Find where the given text appears and provide that cell's center as (X, Y) coordinate. 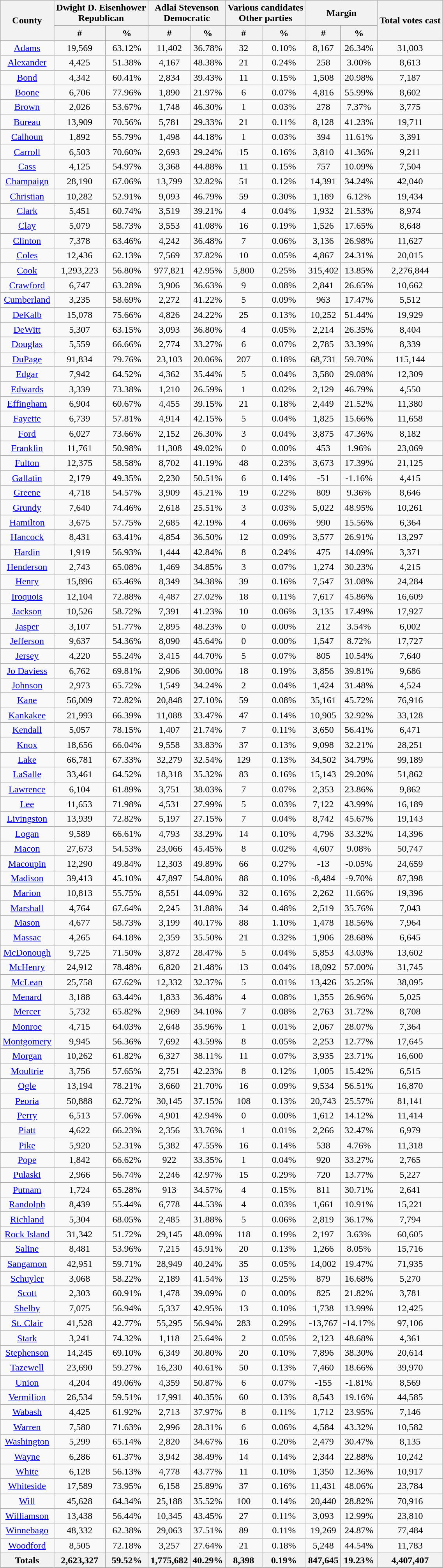
54.97% (127, 166)
Jersey (27, 656)
Brown (27, 107)
6,128 (79, 1471)
6,515 (410, 1071)
5,299 (79, 1442)
43.77% (208, 1471)
Lake (27, 760)
29.24% (208, 152)
45,628 (79, 1501)
6,739 (79, 418)
Champaign (27, 181)
2,479 (323, 1442)
-0.05% (359, 863)
43.59% (208, 1041)
3,553 (169, 226)
58.22% (127, 1279)
56.80% (127, 270)
33.29% (208, 834)
55.79% (127, 137)
39.15% (208, 404)
18,656 (79, 745)
21.74% (208, 730)
4,361 (410, 1338)
6,706 (79, 92)
3,136 (323, 241)
825 (323, 1293)
3,875 (323, 434)
42,951 (79, 1264)
2,214 (323, 330)
Shelby (27, 1308)
46.30% (208, 107)
70.56% (127, 122)
42.77% (127, 1323)
Fayette (27, 418)
7,075 (79, 1308)
913 (169, 1190)
17,589 (79, 1486)
61.92% (127, 1412)
6,002 (410, 626)
40.61% (208, 1367)
4,167 (169, 63)
40.29% (208, 1560)
6,904 (79, 404)
6,820 (169, 967)
56.51% (359, 1086)
19.16% (359, 1397)
-1.81% (359, 1383)
2,123 (323, 1338)
7,504 (410, 166)
9,862 (410, 789)
4,607 (323, 848)
2,344 (323, 1457)
39 (244, 582)
2,765 (410, 1160)
57.65% (127, 1071)
1,738 (323, 1308)
50.51% (208, 478)
27.10% (208, 700)
8,439 (79, 1205)
920 (323, 1160)
-8,484 (323, 878)
McLean (27, 982)
Mercer (27, 1012)
7,794 (410, 1219)
Saline (27, 1249)
27.02% (208, 596)
42.97% (208, 1175)
9 (244, 285)
61.82% (127, 1056)
3,188 (79, 997)
10,662 (410, 285)
9,558 (169, 745)
70.60% (127, 152)
3,906 (169, 285)
12,332 (169, 982)
34,502 (323, 760)
42.19% (208, 522)
1,612 (323, 1115)
56.44% (127, 1516)
10,582 (410, 1427)
41.08% (208, 226)
Marion (27, 893)
14.09% (359, 552)
19,269 (323, 1531)
19,569 (79, 48)
7,043 (410, 908)
64.34% (127, 1501)
13,438 (79, 1516)
2,245 (169, 908)
Randolph (27, 1205)
Macon (27, 848)
32.54% (208, 760)
35.96% (208, 1027)
4,796 (323, 834)
2,449 (323, 404)
Union (27, 1383)
-51 (323, 478)
1,712 (323, 1412)
31,745 (410, 967)
60.74% (127, 211)
4,265 (79, 938)
258 (323, 63)
Cook (27, 270)
8,646 (410, 493)
13,297 (410, 537)
48 (244, 463)
23.86% (359, 789)
45.86% (359, 596)
2,713 (169, 1412)
3,519 (169, 211)
17,727 (410, 641)
61.89% (127, 789)
Cumberland (27, 300)
Carroll (27, 152)
42.94% (208, 1115)
8,613 (410, 63)
3,241 (79, 1338)
34.85% (208, 567)
Kane (27, 700)
4,359 (169, 1383)
4,901 (169, 1115)
1,825 (323, 418)
7,122 (323, 804)
50,888 (79, 1101)
5,197 (169, 819)
19,396 (410, 893)
56.13% (127, 1471)
212 (323, 626)
-9.70% (359, 878)
17.65% (359, 226)
28.31% (208, 1427)
757 (323, 166)
3,650 (323, 730)
1,210 (169, 389)
720 (323, 1175)
8,742 (323, 819)
11,431 (323, 1486)
26.65% (359, 285)
Putnam (27, 1190)
Stephenson (27, 1353)
57.75% (127, 522)
56.74% (127, 1175)
38.11% (208, 1056)
25.57% (359, 1101)
37.51% (208, 1531)
7,391 (169, 611)
60.91% (127, 1293)
71.63% (127, 1427)
Wayne (27, 1457)
16,600 (410, 1056)
17,645 (410, 1041)
12.99% (359, 1516)
51.72% (127, 1234)
8,974 (410, 211)
10,813 (79, 893)
Franklin (27, 448)
25.64% (208, 1338)
13.99% (359, 1308)
Wabash (27, 1412)
8,167 (323, 48)
19,434 (410, 196)
207 (244, 359)
28.47% (208, 952)
Peoria (27, 1101)
3,673 (323, 463)
33.83% (208, 745)
2,189 (169, 1279)
Edgar (27, 374)
21,993 (79, 715)
11,761 (79, 448)
County (27, 20)
14.12% (359, 1115)
3.54% (359, 626)
10.54% (359, 656)
34.57% (208, 1190)
59.71% (127, 1264)
69.81% (127, 670)
Adams (27, 48)
59.70% (359, 359)
63.44% (127, 997)
15.66% (359, 418)
2,641 (410, 1190)
13,194 (79, 1086)
475 (323, 552)
45.10% (127, 878)
115,144 (410, 359)
30.47% (359, 1442)
8,551 (169, 893)
4,584 (323, 1427)
18,318 (169, 774)
6,364 (410, 522)
2,359 (169, 938)
2,356 (169, 1130)
24.31% (359, 256)
33.39% (359, 344)
89 (244, 1531)
3,751 (169, 789)
5,248 (323, 1545)
32.37% (208, 982)
9,211 (410, 152)
5,304 (79, 1219)
3,368 (169, 166)
7,896 (323, 1353)
21.70% (208, 1086)
1,661 (323, 1205)
2,026 (79, 107)
66.23% (127, 1130)
4,826 (169, 315)
5,512 (410, 300)
Whiteside (27, 1486)
5,559 (79, 344)
10,252 (323, 315)
43.99% (359, 804)
19.23% (359, 1560)
25.51% (208, 508)
0.32% (284, 938)
67.06% (127, 181)
11,414 (410, 1115)
Jefferson (27, 641)
54.80% (208, 878)
7,215 (169, 1249)
9,589 (79, 834)
3,942 (169, 1457)
44,585 (410, 1397)
20,848 (169, 700)
34.79% (359, 760)
Effingham (27, 404)
Tazewell (27, 1367)
8,431 (79, 537)
Fulton (27, 463)
2,179 (79, 478)
42.15% (208, 418)
0.20% (284, 1442)
26.91% (359, 537)
42.84% (208, 552)
4,407,407 (410, 1560)
57.00% (359, 967)
40.17% (208, 923)
9,637 (79, 641)
15.42% (359, 1071)
42.23% (208, 1071)
33,461 (79, 774)
Hardin (27, 552)
20.98% (359, 78)
922 (169, 1160)
Greene (27, 493)
3,199 (169, 923)
55.44% (127, 1205)
35.76% (359, 908)
44.88% (208, 166)
Lee (27, 804)
36.63% (208, 285)
29.20% (359, 774)
129 (244, 760)
3,235 (79, 300)
1,498 (169, 137)
3,856 (323, 670)
6,503 (79, 152)
28,949 (169, 1264)
809 (323, 493)
2,693 (169, 152)
Jo Daviess (27, 670)
7,942 (79, 374)
64.03% (127, 1027)
Clinton (27, 241)
2,906 (169, 670)
2,763 (323, 1012)
4,531 (169, 804)
Crawford (27, 285)
20,743 (323, 1101)
12 (244, 537)
6,158 (169, 1486)
67.33% (127, 760)
879 (323, 1279)
19.47% (359, 1264)
33.76% (208, 1130)
White (27, 1471)
72.18% (127, 1545)
4,415 (410, 478)
7,460 (323, 1367)
55.24% (127, 656)
Alexander (27, 63)
6,286 (79, 1457)
Bureau (27, 122)
2,067 (323, 1027)
3,371 (410, 552)
Livingston (27, 819)
2,751 (169, 1071)
Jasper (27, 626)
Piatt (27, 1130)
62.13% (127, 256)
59.27% (127, 1367)
48.09% (208, 1234)
59.51% (127, 1397)
73.66% (127, 434)
27,673 (79, 848)
32.82% (208, 181)
36.50% (208, 537)
2,834 (169, 78)
65.14% (127, 1442)
2,820 (169, 1442)
33.35% (208, 1160)
0.23% (284, 463)
3,810 (323, 152)
74.46% (127, 508)
64.18% (127, 938)
1,833 (169, 997)
2,276,844 (410, 270)
66.04% (127, 745)
19,711 (410, 122)
13,799 (169, 181)
Pulaski (27, 1175)
43.32% (359, 1427)
63.41% (127, 537)
51.44% (359, 315)
Vermilion (27, 1397)
11,653 (79, 804)
118 (244, 1234)
28.68% (359, 938)
63.15% (127, 330)
37.82% (208, 256)
47,897 (169, 878)
39.09% (208, 1293)
Winnebago (27, 1531)
33,128 (410, 715)
Menard (27, 997)
Iroquois (27, 596)
31,003 (410, 48)
1,906 (323, 938)
11,088 (169, 715)
37.15% (208, 1101)
Kendall (27, 730)
Macoupin (27, 863)
3,660 (169, 1086)
10,905 (323, 715)
77.96% (127, 92)
3,756 (79, 1071)
1,842 (79, 1160)
4,718 (79, 493)
30.71% (359, 1190)
6,778 (169, 1205)
2,197 (323, 1234)
66.62% (127, 1160)
DuPage (27, 359)
25.89% (208, 1486)
35.32% (208, 774)
4,342 (79, 78)
5,800 (244, 270)
8,339 (410, 344)
1,890 (169, 92)
Ford (27, 434)
8,404 (410, 330)
4,867 (323, 256)
71.98% (127, 804)
38.49% (208, 1457)
23,066 (169, 848)
LaSalle (27, 774)
2,648 (169, 1027)
27.99% (208, 804)
Richland (27, 1219)
5,337 (169, 1308)
15,716 (410, 1249)
5,025 (410, 997)
2,841 (323, 285)
60.67% (127, 404)
43.03% (359, 952)
1,005 (323, 1071)
10,261 (410, 508)
39.81% (359, 670)
Clay (27, 226)
43.45% (208, 1516)
5,920 (79, 1145)
20.06% (208, 359)
38.03% (208, 789)
4,242 (169, 241)
9.08% (359, 848)
Bond (27, 78)
2,152 (169, 434)
51,862 (410, 774)
27 (244, 1516)
58.58% (127, 463)
2,969 (169, 1012)
8,128 (323, 122)
21.48% (208, 967)
70,916 (410, 1501)
Dwight D. EisenhowerRepublican (101, 13)
20,614 (410, 1353)
49.02% (208, 448)
2,996 (169, 1427)
54.57% (127, 493)
8,702 (169, 463)
10,345 (169, 1516)
83 (244, 774)
48.38% (208, 63)
7,964 (410, 923)
35.44% (208, 374)
1.96% (359, 448)
0.27% (284, 863)
8,505 (79, 1545)
72.88% (127, 596)
37.97% (208, 1412)
16.68% (359, 1279)
Hancock (27, 537)
30.00% (208, 670)
4,362 (169, 374)
67.62% (127, 982)
4.76% (359, 1145)
17.47% (359, 300)
1,547 (323, 641)
60.41% (127, 78)
Johnson (27, 686)
26.35% (359, 330)
2,743 (79, 567)
5,451 (79, 211)
7,617 (323, 596)
10,242 (410, 1457)
18.56% (359, 923)
8,090 (169, 641)
63.12% (127, 48)
26.96% (359, 997)
58.69% (127, 300)
Morgan (27, 1056)
7,187 (410, 78)
29,063 (169, 1531)
8,569 (410, 1383)
29.08% (359, 374)
2,685 (169, 522)
Warren (27, 1427)
62.72% (127, 1101)
8,481 (79, 1249)
315,402 (323, 270)
11,308 (169, 448)
1,919 (79, 552)
48.68% (359, 1338)
3,577 (323, 537)
8,182 (410, 434)
15,078 (79, 315)
0.30% (284, 196)
25 (244, 315)
Edwards (27, 389)
51.77% (127, 626)
1,274 (323, 567)
21.97% (208, 92)
6,471 (410, 730)
50.98% (127, 448)
48,332 (79, 1531)
2,785 (323, 344)
38.30% (359, 1353)
Perry (27, 1115)
5,781 (169, 122)
5,732 (79, 1012)
977,821 (169, 270)
69.10% (127, 1353)
8,648 (410, 226)
2,485 (169, 1219)
18,092 (323, 967)
11,627 (410, 241)
36.17% (359, 1219)
9,534 (323, 1086)
1,526 (323, 226)
2,973 (79, 686)
60 (244, 1397)
1,549 (169, 686)
50,747 (410, 848)
1,355 (323, 997)
3.00% (359, 63)
3,107 (79, 626)
79.76% (127, 359)
56.93% (127, 552)
4,793 (169, 834)
10,526 (79, 611)
48.95% (359, 508)
45.21% (208, 493)
847,645 (323, 1560)
32.92% (359, 715)
Schuyler (27, 1279)
7,547 (323, 582)
35,161 (323, 700)
49.35% (127, 478)
41.36% (359, 152)
97,106 (410, 1323)
67.64% (127, 908)
Rock Island (27, 1234)
4,204 (79, 1383)
17,991 (169, 1397)
1,748 (169, 107)
6,104 (79, 789)
Massac (27, 938)
4,715 (79, 1027)
805 (323, 656)
3,675 (79, 522)
24,912 (79, 967)
28,190 (79, 181)
65.08% (127, 567)
16,870 (410, 1086)
6,747 (79, 285)
30.80% (208, 1353)
5,382 (169, 1145)
36.80% (208, 330)
45.64% (208, 641)
8,708 (410, 1012)
39.21% (208, 211)
23.95% (359, 1412)
7,580 (79, 1427)
1,469 (169, 567)
2,272 (169, 300)
34 (244, 908)
Will (27, 1501)
27.64% (208, 1545)
Mason (27, 923)
4,487 (169, 596)
St. Clair (27, 1323)
12,375 (79, 463)
4,550 (410, 389)
6,762 (79, 670)
41,528 (79, 1323)
2,303 (79, 1293)
13,939 (79, 819)
21.82% (359, 1293)
1,407 (169, 730)
4,220 (79, 656)
3.63% (359, 1234)
3,135 (323, 611)
35.50% (208, 938)
63.28% (127, 285)
4,677 (79, 923)
31,342 (79, 1234)
48.06% (359, 1486)
11,318 (410, 1145)
5,079 (79, 226)
56,009 (79, 700)
68,731 (323, 359)
2,262 (323, 893)
62.38% (127, 1531)
0.48% (284, 908)
10.91% (359, 1205)
44.54% (359, 1545)
71.50% (127, 952)
2,266 (323, 1130)
21.52% (359, 404)
3,872 (169, 952)
DeKalb (27, 315)
12,425 (410, 1308)
22.88% (359, 1457)
19,143 (410, 819)
36.78% (208, 48)
15,221 (410, 1205)
5,307 (79, 330)
14,245 (79, 1353)
56.36% (127, 1041)
42,040 (410, 181)
5,227 (410, 1175)
61.37% (127, 1457)
49.06% (127, 1383)
Hamilton (27, 522)
-1.16% (359, 478)
1,266 (323, 1249)
44.53% (208, 1205)
0.22% (284, 493)
6,979 (410, 1130)
Pike (27, 1145)
Woodford (27, 1545)
4,914 (169, 418)
51 (244, 181)
4,215 (410, 567)
29.33% (208, 122)
10,262 (79, 1056)
3,775 (410, 107)
77,484 (410, 1531)
11.61% (359, 137)
DeWitt (27, 330)
9,945 (79, 1041)
19 (244, 493)
16,189 (410, 804)
4,854 (169, 537)
23.71% (359, 1056)
6,645 (410, 938)
Calhoun (27, 137)
1,775,682 (169, 1560)
32.47% (359, 1130)
55.99% (359, 92)
47.55% (208, 1145)
49.84% (127, 863)
53.67% (127, 107)
78.21% (127, 1086)
Total votes cast (410, 20)
81,141 (410, 1101)
990 (323, 522)
35.52% (208, 1501)
20,015 (410, 256)
15,143 (323, 774)
29,145 (169, 1234)
11,783 (410, 1545)
52.31% (127, 1145)
1,293,223 (79, 270)
Grundy (27, 508)
47 (244, 715)
2,253 (323, 1041)
4,524 (410, 686)
9,725 (79, 952)
108 (244, 1101)
45.91% (208, 1249)
3,781 (410, 1293)
21,125 (410, 463)
12,104 (79, 596)
65.72% (127, 686)
26,534 (79, 1397)
Boone (27, 92)
38,095 (410, 982)
28,251 (410, 745)
31.08% (359, 582)
24,284 (410, 582)
8,543 (323, 1397)
Madison (27, 878)
31.48% (359, 686)
68.05% (127, 1219)
2,895 (169, 626)
49.89% (208, 863)
41.54% (208, 1279)
21.53% (359, 211)
Scott (27, 1293)
8,135 (410, 1442)
3,257 (169, 1545)
1,350 (323, 1471)
7,692 (169, 1041)
39.43% (208, 78)
45.45% (208, 848)
4,622 (79, 1130)
3,415 (169, 656)
28.07% (359, 1027)
13.85% (359, 270)
14,396 (410, 834)
18.66% (359, 1367)
3,935 (323, 1056)
31.72% (359, 1012)
Williamson (27, 1516)
12,309 (410, 374)
26.30% (208, 434)
30,145 (169, 1101)
Marshall (27, 908)
66.61% (127, 834)
60,605 (410, 1234)
99,189 (410, 760)
66.66% (127, 344)
Lawrence (27, 789)
1,932 (323, 211)
2,230 (169, 478)
Sangamon (27, 1264)
15,896 (79, 582)
394 (323, 137)
6,349 (169, 1353)
3,580 (323, 374)
9,098 (323, 745)
65.28% (127, 1190)
100 (244, 1501)
41.22% (208, 300)
78.48% (127, 967)
Cass (27, 166)
Henry (27, 582)
32.21% (359, 745)
32,279 (169, 760)
1.10% (284, 923)
78.15% (127, 730)
12.36% (359, 1471)
-155 (323, 1383)
55.75% (127, 893)
13,909 (79, 122)
1,424 (323, 686)
4,778 (169, 1471)
33.32% (359, 834)
1,724 (79, 1190)
2,966 (79, 1175)
47.36% (359, 434)
2,623,327 (79, 1560)
Douglas (27, 344)
50 (244, 1367)
Washington (27, 1442)
Totals (27, 1560)
Knox (27, 745)
28.82% (359, 1501)
53.96% (127, 1249)
10.09% (359, 166)
12,303 (169, 863)
11,380 (410, 404)
8,602 (410, 92)
73.38% (127, 389)
11,402 (169, 48)
1,508 (323, 78)
54.53% (127, 848)
1,189 (323, 196)
12,436 (79, 256)
34.10% (208, 1012)
34.67% (208, 1442)
Various candidatesOther parties (266, 13)
63.46% (127, 241)
23,810 (410, 1516)
McHenry (27, 967)
20,440 (323, 1501)
Henderson (27, 567)
51.38% (127, 63)
6.12% (359, 196)
44.18% (208, 137)
65.82% (127, 1012)
Clark (27, 211)
26.98% (359, 241)
2,519 (323, 908)
811 (323, 1190)
5,022 (323, 508)
4,455 (169, 404)
Coles (27, 256)
33.47% (208, 715)
5,270 (410, 1279)
2,353 (323, 789)
91,834 (79, 359)
12.77% (359, 1041)
54.36% (127, 641)
3,339 (79, 389)
30.23% (359, 567)
3,909 (169, 493)
45.72% (359, 700)
2,819 (323, 1219)
4,125 (79, 166)
9,093 (169, 196)
74.32% (127, 1338)
Monroe (27, 1027)
2,618 (169, 508)
3,391 (410, 137)
11,658 (410, 418)
45.67% (359, 819)
5,853 (323, 952)
35 (244, 1264)
453 (323, 448)
87,398 (410, 878)
7,364 (410, 1027)
24.22% (208, 315)
1,444 (169, 552)
14,002 (323, 1264)
Christian (27, 196)
13,426 (323, 982)
4,764 (79, 908)
963 (323, 300)
-14.17% (359, 1323)
59.52% (127, 1560)
2,246 (169, 1175)
7,378 (79, 241)
16,609 (410, 596)
Moultrie (27, 1071)
71,935 (410, 1264)
Gallatin (27, 478)
27.15% (208, 819)
17.49% (359, 611)
538 (323, 1145)
40.35% (208, 1397)
5,057 (79, 730)
2,774 (169, 344)
48.23% (208, 626)
9.36% (359, 493)
26.34% (359, 48)
66,781 (79, 760)
44.09% (208, 893)
66.39% (127, 715)
7,146 (410, 1412)
24,659 (410, 863)
75.66% (127, 315)
23,784 (410, 1486)
Jackson (27, 611)
-13,767 (323, 1323)
Margin (341, 13)
13.77% (359, 1175)
55,295 (169, 1323)
15.56% (359, 522)
23,690 (79, 1367)
Montgomery (27, 1041)
4,816 (323, 92)
6,513 (79, 1115)
16,230 (169, 1367)
13,602 (410, 952)
Pope (27, 1160)
19,929 (410, 315)
6,327 (169, 1056)
41.19% (208, 463)
7.37% (359, 107)
3,068 (79, 1279)
56.41% (359, 730)
Logan (27, 834)
73.95% (127, 1486)
14,391 (323, 181)
Kankakee (27, 715)
McDonough (27, 952)
1,118 (169, 1338)
23,103 (169, 359)
23,069 (410, 448)
10,282 (79, 196)
25,188 (169, 1501)
278 (323, 107)
2,129 (323, 389)
24.87% (359, 1531)
76,916 (410, 700)
66 (244, 863)
65.46% (127, 582)
7,569 (169, 256)
40.24% (208, 1264)
8.72% (359, 641)
57.81% (127, 418)
8,349 (169, 582)
44.70% (208, 656)
34.38% (208, 582)
11.66% (359, 893)
26.59% (208, 389)
1,892 (79, 137)
Stark (27, 1338)
39,970 (410, 1367)
12,290 (79, 863)
6,027 (79, 434)
8,398 (244, 1560)
9,686 (410, 670)
-13 (323, 863)
17.39% (359, 463)
Adlai StevensonDemocratic (187, 13)
17,927 (410, 611)
283 (244, 1323)
57.06% (127, 1115)
25,758 (79, 982)
52.91% (127, 196)
8.05% (359, 1249)
39,413 (79, 878)
35.25% (359, 982)
50.87% (208, 1383)
10,917 (410, 1471)
Ogle (27, 1086)
58.72% (127, 611)
